Search for the cell housing the specified text and yield its (x, y) center coordinate. 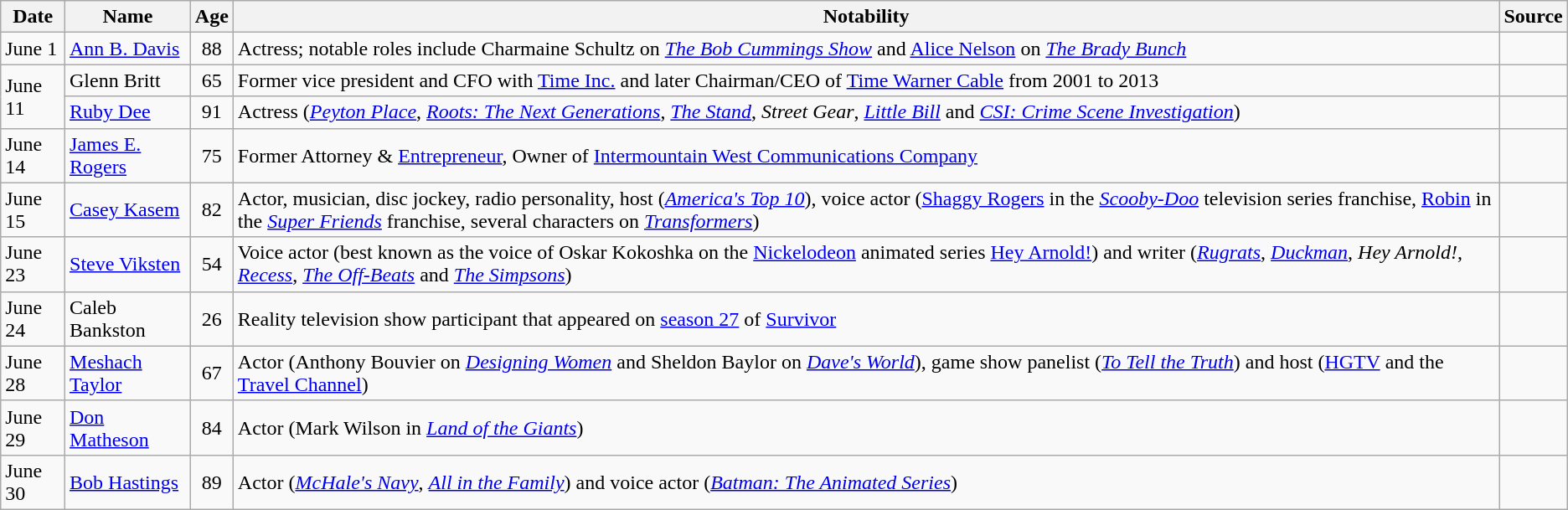
June 30 (34, 482)
75 (211, 156)
82 (211, 209)
89 (211, 482)
June 14 (34, 156)
Reality television show participant that appeared on season 27 of Survivor (866, 318)
Actress (Peyton Place, Roots: The Next Generations, The Stand, Street Gear, Little Bill and CSI: Crime Scene Investigation) (866, 112)
Actress; notable roles include Charmaine Schultz on The Bob Cummings Show and Alice Nelson on The Brady Bunch (866, 49)
Former vice president and CFO with Time Inc. and later Chairman/CEO of Time Warner Cable from 2001 to 2013 (866, 80)
June 24 (34, 318)
Caleb Bankston (128, 318)
Source (1533, 17)
Date (34, 17)
84 (211, 427)
Bob Hastings (128, 482)
Age (211, 17)
Former Attorney & Entrepreneur, Owner of Intermountain West Communications Company (866, 156)
Ann B. Davis (128, 49)
91 (211, 112)
Don Matheson (128, 427)
June 1 (34, 49)
June 23 (34, 265)
Ruby Dee (128, 112)
Casey Kasem (128, 209)
Meshach Taylor (128, 373)
June 29 (34, 427)
65 (211, 80)
Name (128, 17)
88 (211, 49)
June 15 (34, 209)
Steve Viksten (128, 265)
Glenn Britt (128, 80)
Notability (866, 17)
26 (211, 318)
Actor (Mark Wilson in Land of the Giants) (866, 427)
Actor (McHale's Navy, All in the Family) and voice actor (Batman: The Animated Series) (866, 482)
James E. Rogers (128, 156)
54 (211, 265)
67 (211, 373)
June 28 (34, 373)
June 11 (34, 96)
